Search for the cell housing the specified text and yield its (X, Y) center coordinate. 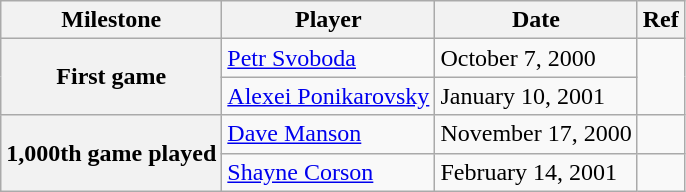
November 17, 2000 (536, 134)
January 10, 2001 (536, 96)
Shayne Corson (328, 172)
Milestone (112, 20)
Ref (660, 20)
February 14, 2001 (536, 172)
First game (112, 77)
1,000th game played (112, 153)
Player (328, 20)
October 7, 2000 (536, 58)
Alexei Ponikarovsky (328, 96)
Petr Svoboda (328, 58)
Date (536, 20)
Dave Manson (328, 134)
